Locate the cell with the specified text and output its (X, Y) center coordinate. 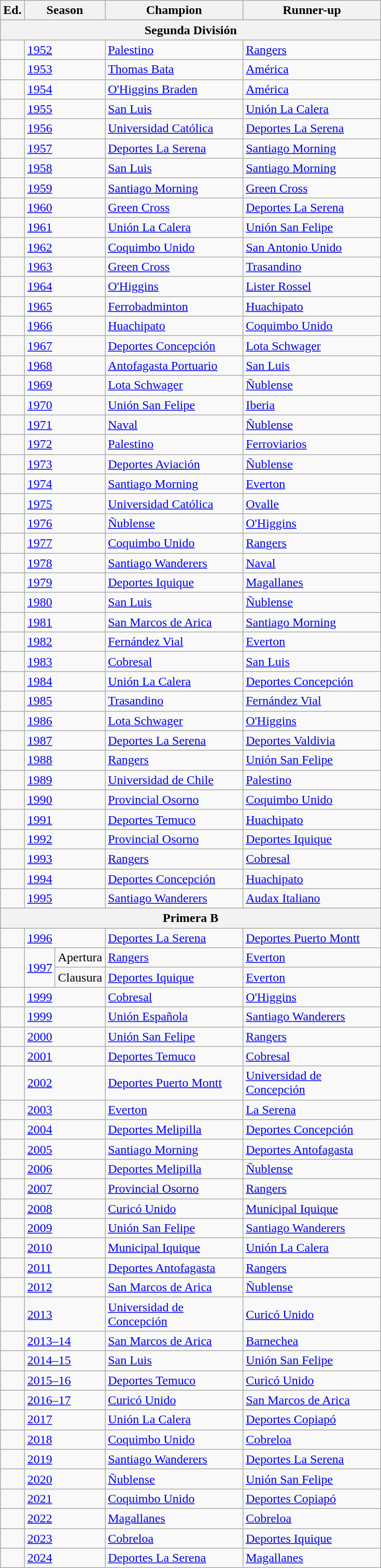
Segunda División (191, 30)
Barnechea (312, 1341)
1982 (64, 642)
2021 (64, 1499)
1991 (64, 819)
1963 (64, 267)
1965 (64, 306)
Ferrobadminton (174, 306)
Deportes Aviación (174, 464)
O'Higgins Braden (174, 89)
1953 (64, 69)
2017 (64, 1420)
1983 (64, 662)
2012 (64, 1287)
2008 (64, 1209)
1994 (64, 879)
Ed. (12, 10)
Apertura (80, 958)
1992 (64, 839)
1974 (64, 484)
2001 (64, 1056)
2010 (64, 1248)
1988 (64, 760)
1970 (64, 405)
1956 (64, 129)
1977 (64, 543)
Ferroviarios (312, 444)
La Serena (312, 1110)
1980 (64, 603)
2006 (64, 1169)
1979 (64, 583)
1989 (64, 780)
Universidad de Chile (174, 780)
2018 (64, 1439)
Clausura (80, 977)
Ovalle (312, 503)
2004 (64, 1129)
1955 (64, 109)
2007 (64, 1188)
1990 (64, 800)
1985 (64, 701)
1966 (64, 326)
2002 (64, 1083)
Audax Italiano (312, 899)
Antofagasta Portuario (174, 366)
2019 (64, 1459)
2003 (64, 1110)
1972 (64, 444)
1958 (64, 168)
Lister Rossel (312, 287)
1969 (64, 385)
1975 (64, 503)
1984 (64, 681)
Thomas Bata (174, 69)
Runner-up (312, 10)
1957 (64, 148)
1961 (64, 227)
Iberia (312, 405)
2013 (64, 1314)
1997 (39, 968)
San Antonio Unido (312, 247)
1971 (64, 425)
1967 (64, 346)
1959 (64, 188)
1978 (64, 563)
1962 (64, 247)
1964 (64, 287)
1952 (64, 50)
2014–15 (64, 1361)
1987 (64, 740)
1973 (64, 464)
1995 (64, 899)
1986 (64, 721)
2022 (64, 1518)
2009 (64, 1228)
1981 (64, 622)
2013–14 (64, 1341)
2015–16 (64, 1380)
Deportes Valdivia (312, 740)
1976 (64, 523)
Champion (174, 10)
2011 (64, 1268)
2016–17 (64, 1400)
Unión Española (174, 1017)
1996 (64, 938)
Season (64, 10)
1968 (64, 366)
Primera B (191, 918)
2005 (64, 1149)
1960 (64, 207)
2024 (64, 1558)
1954 (64, 89)
2000 (64, 1037)
2023 (64, 1538)
1993 (64, 859)
2020 (64, 1479)
